Locate the cell with the specified text and output its [x, y] center coordinate. 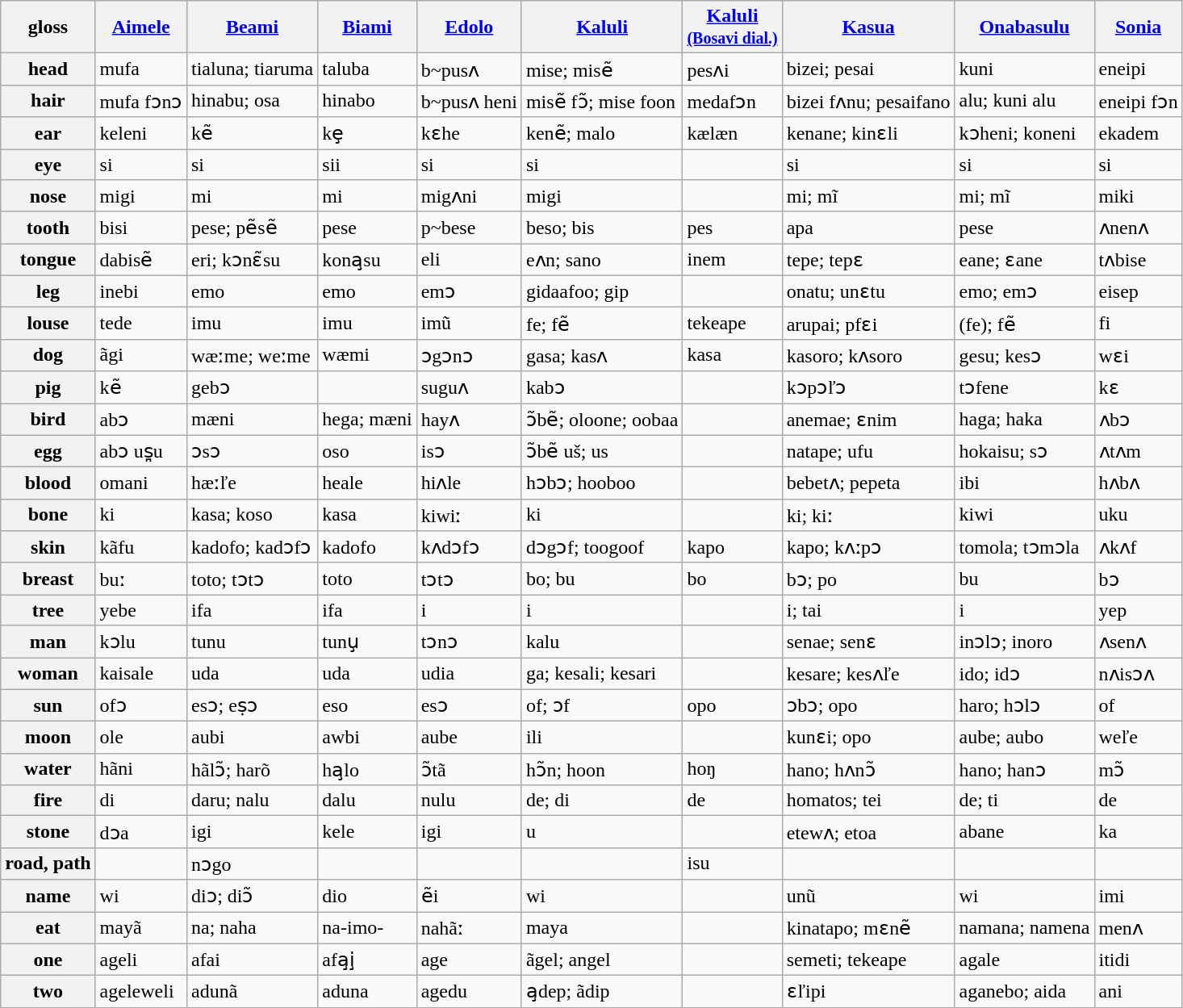
de; ti [1025, 801]
kadofo [367, 547]
dio [367, 896]
eso [367, 705]
gloss [48, 27]
tepe; tepɛ [868, 260]
esɔ [469, 705]
eʌn; sano [602, 260]
louse [48, 324]
hãlɔ̃; harõ [252, 769]
hæːľe [252, 483]
hano; hanɔ [1025, 769]
daru; nalu [252, 801]
gesu; kesɔ [1025, 355]
eri; kɔnɛ̃su [252, 260]
bone [48, 515]
age [469, 960]
hãni [140, 769]
ãgi [140, 355]
nʌisɔʌ [1138, 673]
udia [469, 673]
kenẽ; malo [602, 133]
of [1138, 705]
kuni [1025, 69]
wæːme; weːme [252, 355]
opo [733, 705]
dog [48, 355]
Onabasulu [1025, 27]
ʌtʌm [1138, 451]
gasa; kasʌ [602, 355]
ili [602, 738]
tree [48, 610]
hinabu; osa [252, 101]
hair [48, 101]
abɔ us̪u [140, 451]
kinatapo; mɛnẽ [868, 928]
hɔ̃n; hoon [602, 769]
dabisẽ [140, 260]
oso [367, 451]
Edolo [469, 27]
ido; idɔ [1025, 673]
b~pusʌ [469, 69]
u [602, 832]
migʌni [469, 196]
i; tai [868, 610]
hayʌ [469, 420]
mufa [140, 69]
senae; senɛ [868, 642]
hokaisu; sɔ [1025, 451]
toto; tɔtɔ [252, 579]
kadofo; kadɔfɔ [252, 547]
tɔnɔ [469, 642]
ɔgɔnɔ [469, 355]
ʌnenʌ [1138, 228]
woman [48, 673]
weľe [1138, 738]
eye [48, 164]
mise; misẽ [602, 69]
ani [1138, 992]
haga; haka [1025, 420]
abane [1025, 832]
eneipi [1138, 69]
abɔ [140, 420]
Biami [367, 27]
kɔpɔľɔ [868, 387]
na; naha [252, 928]
fi [1138, 324]
namana; namena [1025, 928]
Sonia [1138, 27]
ɔbɔ; opo [868, 705]
na-imo- [367, 928]
Kaluli [602, 27]
agale [1025, 960]
Kasua [868, 27]
hano; hʌnɔ̃ [868, 769]
dalu [367, 801]
beso; bis [602, 228]
kɛhe [469, 133]
bo; bu [602, 579]
a̧dep; ãdip [602, 992]
kesare; kesʌľe [868, 673]
tongue [48, 260]
kiwi [1025, 515]
pesʌi [733, 69]
kiwiː [469, 515]
kɔlu [140, 642]
isɔ [469, 451]
ga; kesali; kesari [602, 673]
ɔ̃bẽ; oloone; oobaa [602, 420]
kenane; kinɛli [868, 133]
kasoro; kʌsoro [868, 355]
ʌkʌf [1138, 547]
nose [48, 196]
agedu [469, 992]
kȩ [367, 133]
pig [48, 387]
hoŋ [733, 769]
gebɔ [252, 387]
fire [48, 801]
bɔ; po [868, 579]
anemae; ɛnim [868, 420]
misẽ fɔ̃; mise foon [602, 101]
kasa; koso [252, 515]
emɔ [469, 291]
heale [367, 483]
mæni [252, 420]
(fe); fẽ [1025, 324]
tomola; tɔmɔla [1025, 547]
tede [140, 324]
omani [140, 483]
di [140, 801]
skin [48, 547]
medafɔn [733, 101]
bebetʌ; pepeta [868, 483]
menʌ [1138, 928]
afa̧i̧ [367, 960]
name [48, 896]
isu [733, 864]
kʌdɔfɔ [469, 547]
road, path [48, 864]
mayã [140, 928]
de; di [602, 801]
dɔgɔf; toogoof [602, 547]
ka [1138, 832]
bɔ [1138, 579]
mufa fɔnɔ [140, 101]
Aimele [140, 27]
kapo; kʌːpɔ [868, 547]
eisep [1138, 291]
yep [1138, 610]
hega; mæni [367, 420]
ãgel; angel [602, 960]
kele [367, 832]
keleni [140, 133]
unũ [868, 896]
ki; kiː [868, 515]
fe; fẽ [602, 324]
breast [48, 579]
tʌbise [1138, 260]
hiʌle [469, 483]
imũ [469, 324]
bu [1025, 579]
kaisale [140, 673]
uku [1138, 515]
ɔ̃tã [469, 769]
bo [733, 579]
taluba [367, 69]
adunã [252, 992]
yebe [140, 610]
kona̧su [367, 260]
kɔheni; koneni [1025, 133]
hʌbʌ [1138, 483]
arupai; pfɛi [868, 324]
of; ɔf [602, 705]
kabɔ [602, 387]
eli [469, 260]
tɔfene [1025, 387]
one [48, 960]
ɔ̃bẽ uš; us [602, 451]
ear [48, 133]
miki [1138, 196]
pes [733, 228]
ẽi [469, 896]
bisi [140, 228]
maya [602, 928]
homatos; tei [868, 801]
awbi [367, 738]
p~bese [469, 228]
toto [367, 579]
tooth [48, 228]
tunu [252, 642]
kãfu [140, 547]
kapo [733, 547]
hɔbɔ; hooboo [602, 483]
imi [1138, 896]
bizei fʌnu; pesaifano [868, 101]
nulu [469, 801]
ekadem [1138, 133]
ʌbɔ [1138, 420]
ageli [140, 960]
wɛi [1138, 355]
diɔ; diɔ̃ [252, 896]
sun [48, 705]
pese; pẽsẽ [252, 228]
buː [140, 579]
water [48, 769]
wæmi [367, 355]
apa [868, 228]
emo; emɔ [1025, 291]
suguʌ [469, 387]
kalu [602, 642]
tekeape [733, 324]
aduna [367, 992]
sii [367, 164]
eat [48, 928]
aube; aubo [1025, 738]
ɔsɔ [252, 451]
stone [48, 832]
nahãː [469, 928]
tunu̧ [367, 642]
ʌsenʌ [1138, 642]
egg [48, 451]
onatu; unɛtu [868, 291]
bird [48, 420]
mɔ͂ [1138, 769]
ofɔ [140, 705]
leg [48, 291]
kælæn [733, 133]
inebi [140, 291]
kunɛi; opo [868, 738]
afai [252, 960]
ageleweli [140, 992]
ɛľipi [868, 992]
tialuna; tiaruma [252, 69]
Beami [252, 27]
natape; ufu [868, 451]
etewʌ; etoa [868, 832]
b~pusʌ heni [469, 101]
aubi [252, 738]
inem [733, 260]
blood [48, 483]
alu; kuni alu [1025, 101]
Kaluli(Bosavi dial.) [733, 27]
kɛ [1138, 387]
man [48, 642]
esɔ; eṣɔ [252, 705]
semeti; tekeape [868, 960]
ibi [1025, 483]
dɔa [140, 832]
inɔlɔ; inoro [1025, 642]
nɔgo [252, 864]
tɔtɔ [469, 579]
two [48, 992]
itidi [1138, 960]
gidaafoo; gip [602, 291]
haro; hɔlɔ [1025, 705]
bizei; pesai [868, 69]
aube [469, 738]
ha̧lo [367, 769]
hinabo [367, 101]
eneipi fɔn [1138, 101]
head [48, 69]
ole [140, 738]
eane; ɛane [1025, 260]
moon [48, 738]
aganebo; aida [1025, 992]
